Identify which cell holds the provided text, then report its [X, Y] central coordinate. 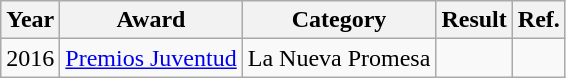
Premios Juventud [151, 58]
Year [30, 20]
2016 [30, 58]
La Nueva Promesa [339, 58]
Ref. [538, 20]
Category [339, 20]
Result [474, 20]
Award [151, 20]
